For the text-containing cell, return its midpoint in (x, y) coordinate format. 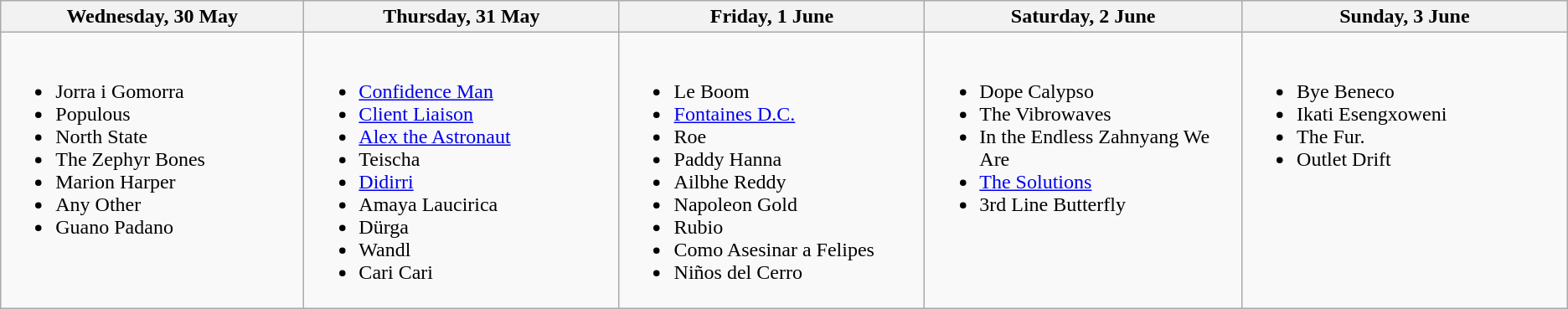
Wednesday, 30 May (152, 17)
Jorra i GomorraPopulousNorth StateThe Zephyr BonesMarion HarperAny OtherGuano Padano (152, 171)
Confidence ManClient LiaisonAlex the AstronautTeischaDidirriAmaya LauciricaDürgaWandlCari Cari (462, 171)
Le BoomFontaines D.C.RoePaddy HannaAilbhe ReddyNapoleon GoldRubioComo Asesinar a FelipesNiños del Cerro (772, 171)
Thursday, 31 May (462, 17)
Bye BenecoIkati EsengxoweniThe Fur.Outlet Drift (1406, 171)
Sunday, 3 June (1406, 17)
Friday, 1 June (772, 17)
Dope CalypsoThe VibrowavesIn the Endless Zahnyang We AreThe Solutions3rd Line Butterfly (1084, 171)
Saturday, 2 June (1084, 17)
